From the cell containing the given text, extract its center point as [x, y] coordinate. 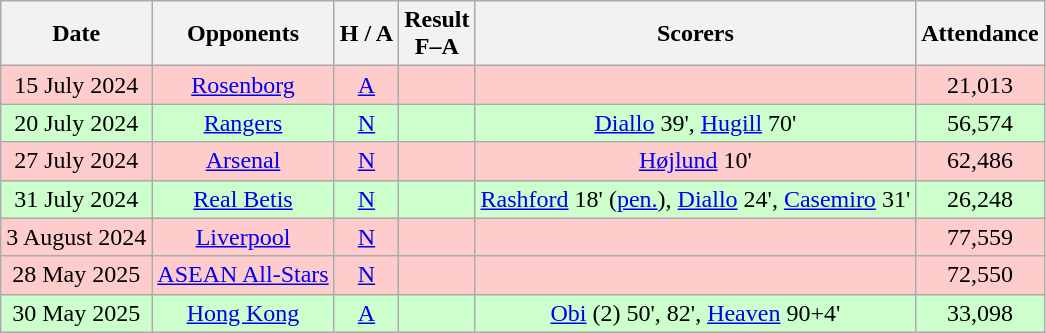
H / A [366, 34]
ASEAN All-Stars [243, 275]
15 July 2024 [76, 85]
Arsenal [243, 161]
72,550 [980, 275]
Opponents [243, 34]
56,574 [980, 123]
31 July 2024 [76, 199]
Rosenborg [243, 85]
Obi (2) 50', 82', Heaven 90+4' [696, 313]
Date [76, 34]
Hong Kong [243, 313]
Real Betis [243, 199]
Liverpool [243, 237]
20 July 2024 [76, 123]
ResultF–A [437, 34]
Attendance [980, 34]
Højlund 10' [696, 161]
26,248 [980, 199]
33,098 [980, 313]
62,486 [980, 161]
Scorers [696, 34]
Rashford 18' (pen.), Diallo 24', Casemiro 31' [696, 199]
3 August 2024 [76, 237]
Diallo 39', Hugill 70' [696, 123]
Rangers [243, 123]
77,559 [980, 237]
28 May 2025 [76, 275]
21,013 [980, 85]
27 July 2024 [76, 161]
30 May 2025 [76, 313]
